Provide the [X, Y] coordinate of the cell's center where the given text is located.  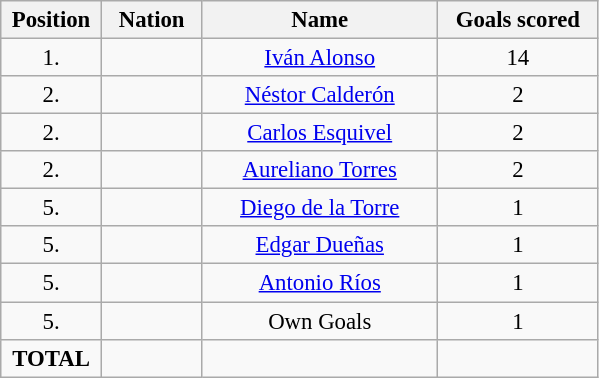
Diego de la Torre [320, 208]
Own Goals [320, 321]
Edgar Dueñas [320, 245]
TOTAL [52, 358]
Antonio Ríos [320, 283]
Goals scored [518, 20]
14 [518, 58]
Position [52, 20]
Iván Alonso [320, 58]
1. [52, 58]
Nation [152, 20]
Aureliano Torres [320, 170]
Carlos Esquivel [320, 133]
Néstor Calderón [320, 95]
Name [320, 20]
